Search for the cell housing the specified text and yield its (X, Y) center coordinate. 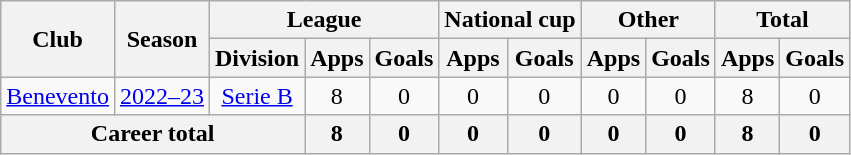
Other (648, 20)
Career total (153, 134)
Benevento (58, 96)
Total (782, 20)
Division (258, 58)
League (324, 20)
2022–23 (162, 96)
National cup (510, 20)
Season (162, 39)
Serie B (258, 96)
Club (58, 39)
